Return [X, Y] of the center of cell containing provided text 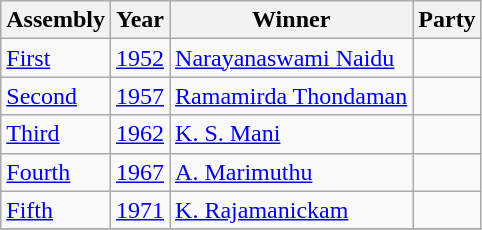
Fifth [56, 210]
1957 [140, 96]
1952 [140, 58]
Year [140, 20]
A. Marimuthu [292, 172]
K. Rajamanickam [292, 210]
First [56, 58]
Assembly [56, 20]
Fourth [56, 172]
Third [56, 134]
Second [56, 96]
1971 [140, 210]
Ramamirda Thondaman [292, 96]
Party [447, 20]
1962 [140, 134]
K. S. Mani [292, 134]
Winner [292, 20]
1967 [140, 172]
Narayanaswami Naidu [292, 58]
